Output the (X, Y) coordinate of the center of the cell containing the given text.  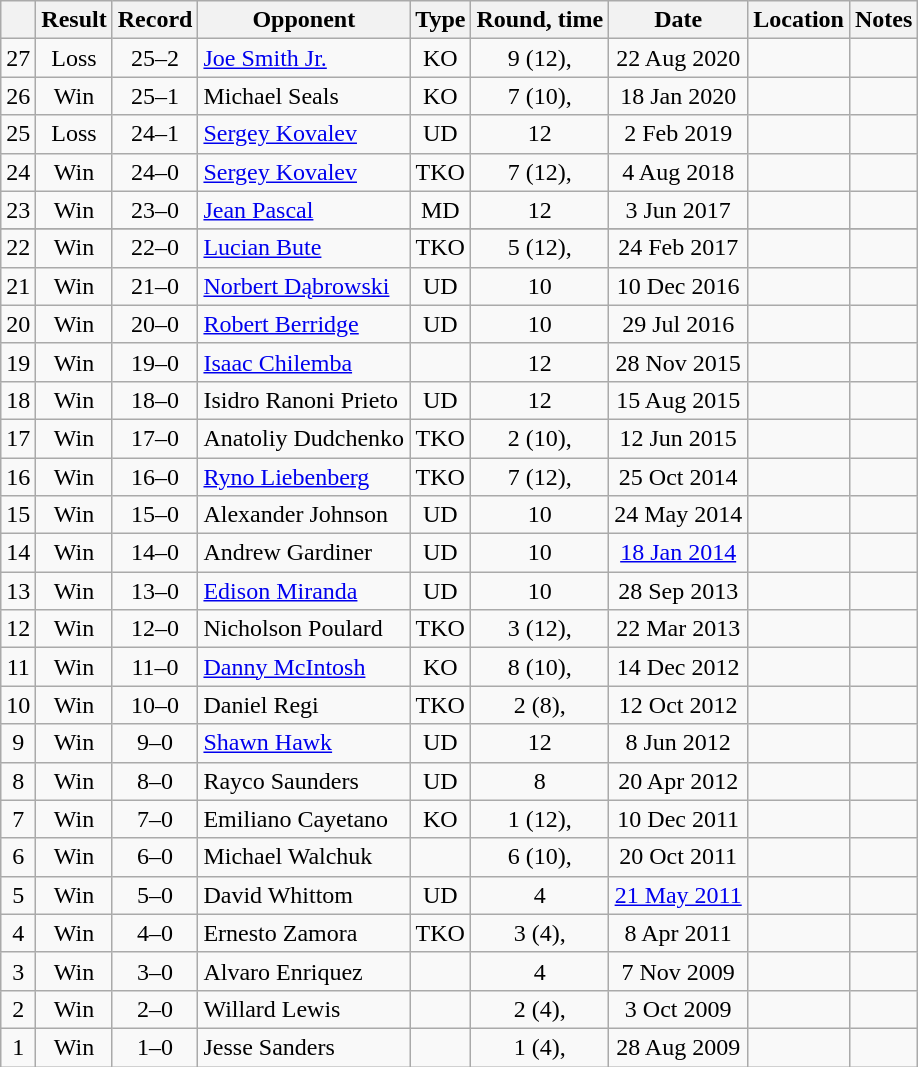
13 (18, 591)
3 (4), (540, 933)
4–0 (155, 933)
Andrew Gardiner (304, 553)
18 Jan 2020 (678, 96)
2 (8), (540, 705)
Ryno Liebenberg (304, 477)
9 (18, 743)
23–0 (155, 210)
David Whittom (304, 895)
14–0 (155, 553)
Date (678, 20)
10 Dec 2016 (678, 286)
Location (799, 20)
1–0 (155, 1047)
Willard Lewis (304, 1009)
Jesse Sanders (304, 1047)
Rayco Saunders (304, 781)
Anatoliy Dudchenko (304, 438)
2 Feb 2019 (678, 134)
19–0 (155, 362)
15–0 (155, 515)
4 Aug 2018 (678, 172)
7 (10), (540, 96)
2 (18, 1009)
18 (18, 400)
9–0 (155, 743)
3 Jun 2017 (678, 210)
5 (12), (540, 248)
24–1 (155, 134)
20–0 (155, 324)
11 (18, 667)
Result (74, 20)
Emiliano Cayetano (304, 819)
25–2 (155, 58)
28 Nov 2015 (678, 362)
20 Oct 2011 (678, 857)
21–0 (155, 286)
2 (10), (540, 438)
11–0 (155, 667)
20 (18, 324)
21 May 2011 (678, 895)
Type (440, 20)
8 (10), (540, 667)
26 (18, 96)
16 (18, 477)
Michael Seals (304, 96)
Shawn Hawk (304, 743)
Jean Pascal (304, 210)
20 Apr 2012 (678, 781)
Record (155, 20)
3 Oct 2009 (678, 1009)
5 (18, 895)
12 Oct 2012 (678, 705)
Notes (883, 20)
MD (440, 210)
22 Mar 2013 (678, 629)
Daniel Regi (304, 705)
7–0 (155, 819)
Isaac Chilemba (304, 362)
22–0 (155, 248)
Alvaro Enriquez (304, 971)
8 Apr 2011 (678, 933)
Norbert Dąbrowski (304, 286)
10 Dec 2011 (678, 819)
29 Jul 2016 (678, 324)
Ernesto Zamora (304, 933)
Robert Berridge (304, 324)
5–0 (155, 895)
28 Sep 2013 (678, 591)
19 (18, 362)
17–0 (155, 438)
9 (12), (540, 58)
7 (18, 819)
6 (10), (540, 857)
13–0 (155, 591)
7 Nov 2009 (678, 971)
3–0 (155, 971)
8–0 (155, 781)
Lucian Bute (304, 248)
6 (18, 857)
Round, time (540, 20)
Nicholson Poulard (304, 629)
Danny McIntosh (304, 667)
Michael Walchuk (304, 857)
1 (12), (540, 819)
25 Oct 2014 (678, 477)
10–0 (155, 705)
3 (18, 971)
2 (4), (540, 1009)
25–1 (155, 96)
1 (4), (540, 1047)
15 (18, 515)
Joe Smith Jr. (304, 58)
21 (18, 286)
24 (18, 172)
18 Jan 2014 (678, 553)
12 Jun 2015 (678, 438)
16–0 (155, 477)
25 (18, 134)
2–0 (155, 1009)
6–0 (155, 857)
Edison Miranda (304, 591)
Alexander Johnson (304, 515)
1 (18, 1047)
17 (18, 438)
24–0 (155, 172)
22 Aug 2020 (678, 58)
28 Aug 2009 (678, 1047)
15 Aug 2015 (678, 400)
18–0 (155, 400)
24 Feb 2017 (678, 248)
3 (12), (540, 629)
8 Jun 2012 (678, 743)
Isidro Ranoni Prieto (304, 400)
23 (18, 210)
Opponent (304, 20)
22 (18, 248)
24 May 2014 (678, 515)
14 Dec 2012 (678, 667)
14 (18, 553)
12–0 (155, 629)
27 (18, 58)
